Find where the given text appears and provide that cell's center as [x, y] coordinate. 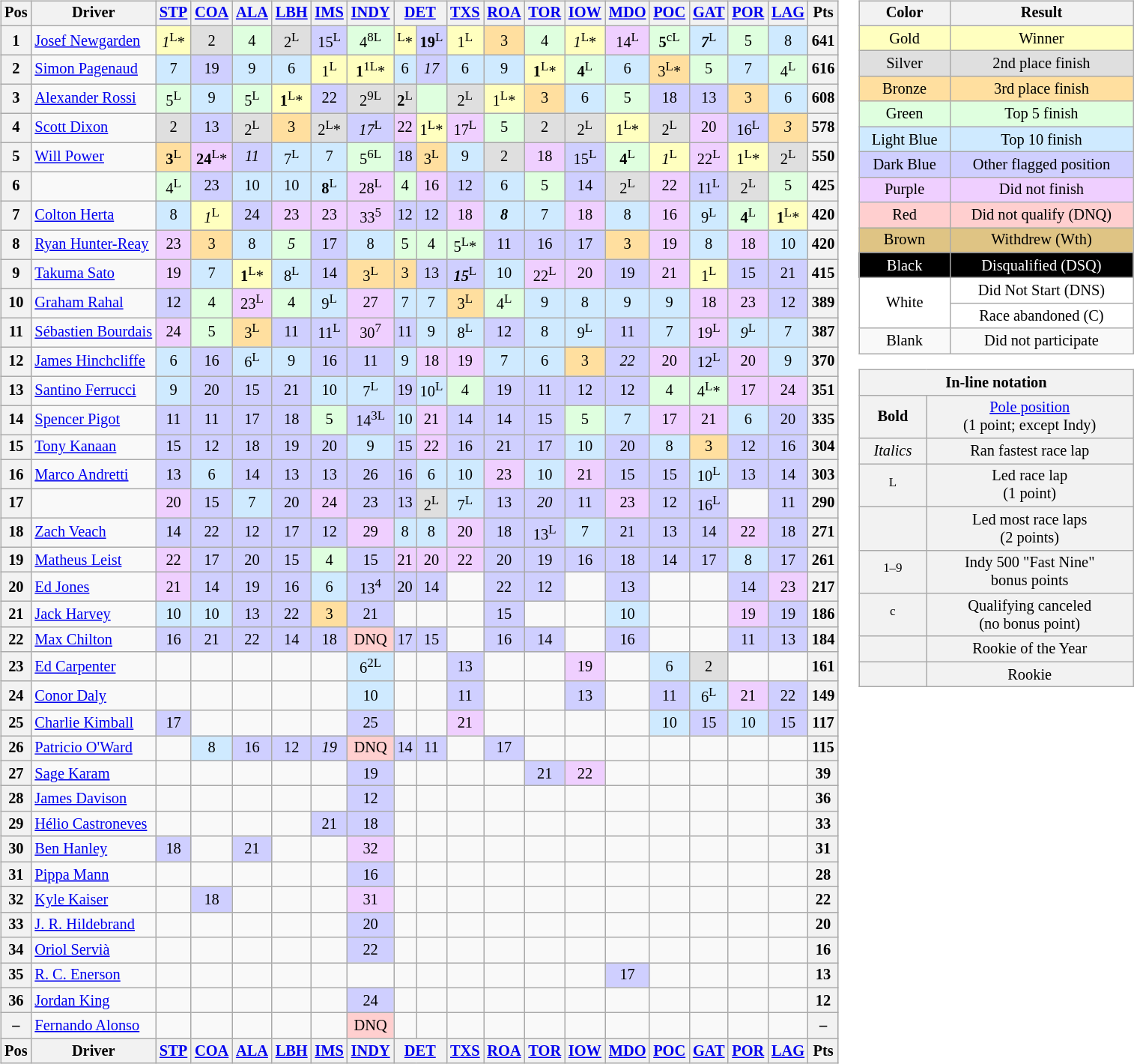
184 [823, 639]
Other flagged position [1041, 165]
L* [405, 40]
Simon Pagenaud [93, 69]
Brown [905, 241]
1–9 [893, 572]
1 [16, 40]
578 [823, 127]
415 [823, 274]
616 [823, 69]
Kyle Kaiser [93, 900]
Color [905, 13]
370 [823, 361]
Charlie Kimball [93, 723]
161 [823, 667]
Rookie [1030, 674]
23L [252, 303]
117 [823, 723]
28L [371, 186]
Light Blue [905, 139]
Marco Andretti [93, 474]
Purple [905, 190]
Ed Jones [93, 587]
Green [905, 114]
290 [823, 504]
Josef Newgarden [93, 40]
Ran fastest race lap [1030, 451]
Graham Rahal [93, 303]
4L* [709, 391]
Conor Daly [93, 695]
White [905, 303]
608 [823, 99]
Qualifying canceled(no bonus point) [1030, 615]
134 [371, 587]
641 [823, 40]
34 [16, 950]
3L* [670, 69]
Winner [1041, 38]
Max Chilton [93, 639]
5L* [464, 244]
Ed Carpenter [93, 667]
Hélio Castroneves [93, 824]
35 [16, 976]
11L* [371, 69]
39 [823, 773]
Patricio O'Ward [93, 749]
Will Power [93, 157]
Oriol Servià [93, 950]
Tony Kanaan [93, 447]
Fernando Alonso [93, 1026]
Pippa Mann [93, 874]
30 [16, 849]
Pole position(1 point; except Indy) [1030, 417]
307 [371, 333]
3rd place finish [1041, 89]
115 [823, 749]
Sage Karam [93, 773]
Bronze [905, 89]
389 [823, 303]
Disqualified (DSQ) [1041, 265]
351 [823, 391]
Zach Veach [93, 532]
56L [371, 157]
Led race lap(1 point) [1030, 486]
5cL [670, 40]
James Hinchcliffe [93, 361]
Silver [905, 64]
Jordan King [93, 1000]
Top 5 finish [1041, 114]
24L* [211, 157]
425 [823, 186]
Italics [893, 451]
Scott Dixon [93, 127]
In-line notation [996, 383]
304 [823, 447]
Colton Herta [93, 216]
R. C. Enerson [93, 976]
13L [544, 532]
387 [823, 333]
Ryan Hunter-Reay [93, 244]
Race abandoned (C) [1041, 316]
Top 10 finish [1041, 139]
Takuma Sato [93, 274]
550 [823, 157]
James Davison [93, 799]
12L [709, 361]
62L [371, 667]
149 [823, 695]
Santino Ferrucci [93, 391]
Red [905, 215]
186 [823, 614]
Spencer Pigot [93, 420]
217 [823, 587]
Sébastien Bourdais [93, 333]
Led most race laps(2 points) [1030, 528]
Did not finish [1041, 190]
Gold [905, 38]
Black [905, 265]
29L [371, 99]
Indy 500 "Fast Nine"bonus points [1030, 572]
143L [371, 420]
2L* [330, 127]
Dark Blue [905, 165]
Withdrew (Wth) [1041, 241]
48L [371, 40]
2nd place finish [1041, 64]
J. R. Hildebrand [93, 925]
Did not participate [1041, 341]
Ben Hanley [93, 849]
c [893, 615]
L [893, 486]
303 [823, 474]
Alexander Rossi [93, 99]
Did Not Start (DNS) [1041, 291]
Did not qualify (DNQ) [1041, 215]
271 [823, 532]
Matheus Leist [93, 560]
Blank [905, 341]
261 [823, 560]
Bold [893, 417]
Result [1041, 13]
Rookie of the Year [1030, 649]
14L [628, 40]
Jack Harvey [93, 614]
